Output the [X, Y] coordinate of the center of the cell containing the given text.  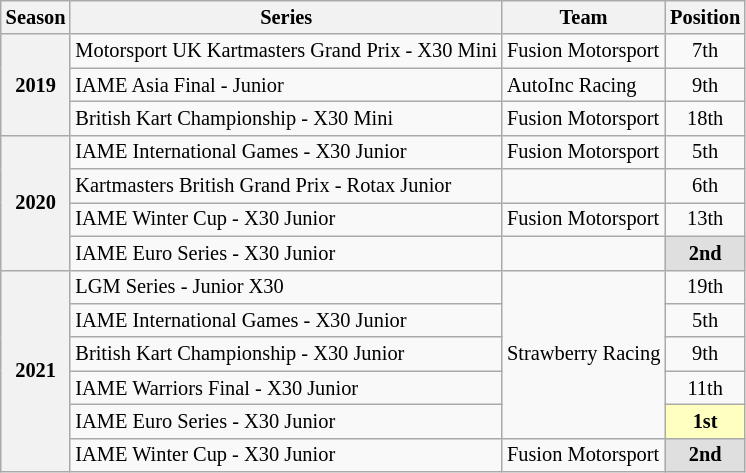
Position [705, 17]
IAME Warriors Final - X30 Junior [286, 388]
7th [705, 51]
6th [705, 186]
IAME Asia Final - Junior [286, 85]
2021 [36, 371]
1st [705, 421]
Strawberry Racing [584, 354]
19th [705, 287]
11th [705, 388]
2019 [36, 84]
2020 [36, 202]
LGM Series - Junior X30 [286, 287]
Team [584, 17]
Series [286, 17]
18th [705, 118]
Kartmasters British Grand Prix - Rotax Junior [286, 186]
Season [36, 17]
British Kart Championship - X30 Junior [286, 354]
AutoInc Racing [584, 85]
13th [705, 219]
Motorsport UK Kartmasters Grand Prix - X30 Mini [286, 51]
British Kart Championship - X30 Mini [286, 118]
